Output the [X, Y] coordinate of the center of the cell containing the given text.  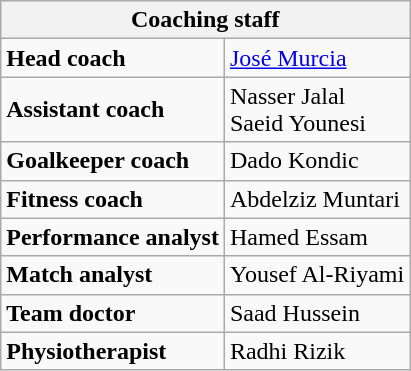
Match analyst [113, 275]
Nasser Jalal Saeid Younesi [316, 110]
Head coach [113, 58]
Hamed Essam [316, 237]
Fitness coach [113, 199]
Team doctor [113, 313]
Abdelziz Muntari [316, 199]
Goalkeeper coach [113, 161]
Saad Hussein [316, 313]
Assistant coach [113, 110]
Dado Kondic [316, 161]
Coaching staff [206, 20]
Radhi Rizik [316, 351]
Physiotherapist [113, 351]
José Murcia [316, 58]
Yousef Al-Riyami [316, 275]
Performance analyst [113, 237]
